For the text-containing cell, return its midpoint in (x, y) coordinate format. 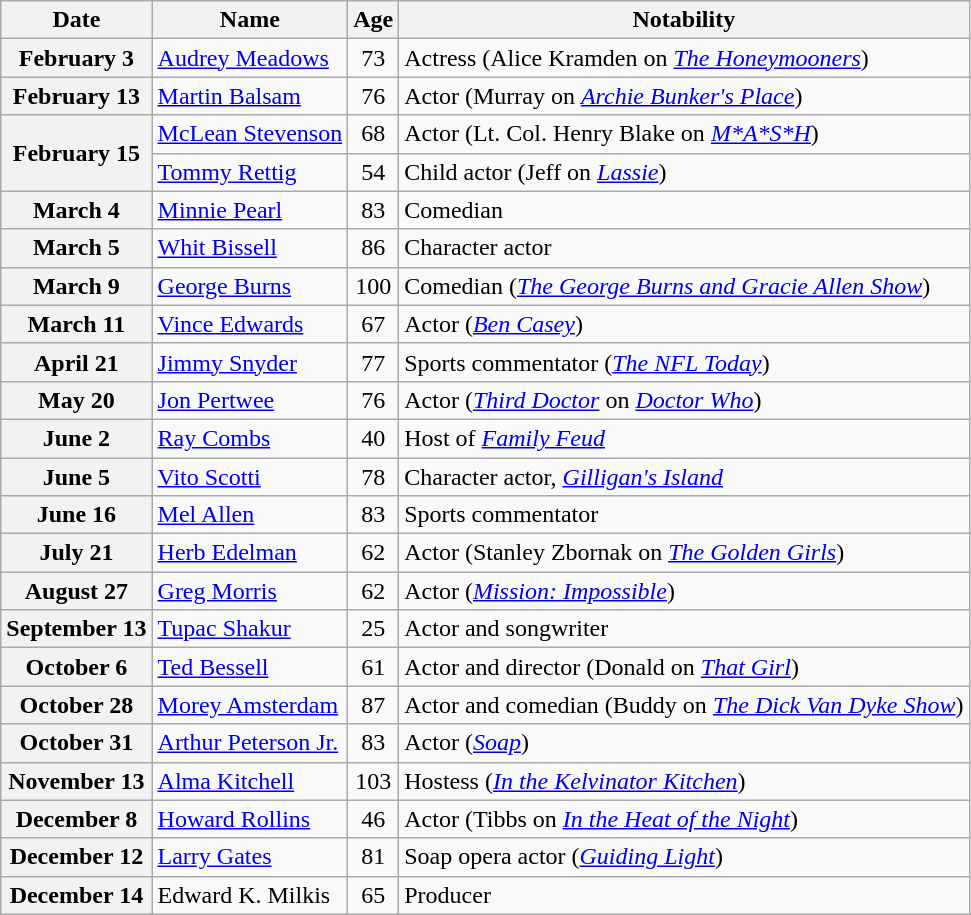
Ray Combs (250, 438)
Greg Morris (250, 591)
65 (374, 895)
Martin Balsam (250, 96)
Howard Rollins (250, 819)
May 20 (76, 400)
Comedian (684, 210)
Larry Gates (250, 857)
86 (374, 248)
Actor (Third Doctor on Doctor Who) (684, 400)
Actor (Tibbs on In the Heat of the Night) (684, 819)
Herb Edelman (250, 553)
100 (374, 286)
Actor and director (Donald on That Girl) (684, 667)
87 (374, 705)
George Burns (250, 286)
Producer (684, 895)
December 12 (76, 857)
103 (374, 781)
June 16 (76, 515)
Actor (Murray on Archie Bunker's Place) (684, 96)
Actor and comedian (Buddy on The Dick Van Dyke Show) (684, 705)
Actor (Stanley Zbornak on The Golden Girls) (684, 553)
Edward K. Milkis (250, 895)
June 2 (76, 438)
Vito Scotti (250, 477)
Character actor (684, 248)
Actor (Ben Casey) (684, 324)
Comedian (The George Burns and Gracie Allen Show) (684, 286)
Ted Bessell (250, 667)
Actress (Alice Kramden on The Honeymooners) (684, 58)
Actor (Mission: Impossible) (684, 591)
73 (374, 58)
78 (374, 477)
Date (76, 20)
Arthur Peterson Jr. (250, 743)
Vince Edwards (250, 324)
Actor and songwriter (684, 629)
February 13 (76, 96)
Child actor (Jeff on Lassie) (684, 172)
Hostess (In the Kelvinator Kitchen) (684, 781)
Mel Allen (250, 515)
Host of Family Feud (684, 438)
Jimmy Snyder (250, 362)
December 14 (76, 895)
June 5 (76, 477)
77 (374, 362)
March 5 (76, 248)
46 (374, 819)
Name (250, 20)
Notability (684, 20)
Morey Amsterdam (250, 705)
40 (374, 438)
McLean Stevenson (250, 134)
Audrey Meadows (250, 58)
March 11 (76, 324)
61 (374, 667)
Character actor, Gilligan's Island (684, 477)
October 6 (76, 667)
Age (374, 20)
February 3 (76, 58)
25 (374, 629)
Jon Pertwee (250, 400)
October 28 (76, 705)
December 8 (76, 819)
Sports commentator (684, 515)
September 13 (76, 629)
54 (374, 172)
Actor (Lt. Col. Henry Blake on M*A*S*H) (684, 134)
Whit Bissell (250, 248)
Alma Kitchell (250, 781)
68 (374, 134)
March 4 (76, 210)
67 (374, 324)
February 15 (76, 153)
March 9 (76, 286)
81 (374, 857)
July 21 (76, 553)
Minnie Pearl (250, 210)
August 27 (76, 591)
Tommy Rettig (250, 172)
October 31 (76, 743)
Actor (Soap) (684, 743)
November 13 (76, 781)
April 21 (76, 362)
Sports commentator (The NFL Today) (684, 362)
Tupac Shakur (250, 629)
Soap opera actor (Guiding Light) (684, 857)
